Return the [x, y] coordinate for the center point of the cell that contains the specified text.  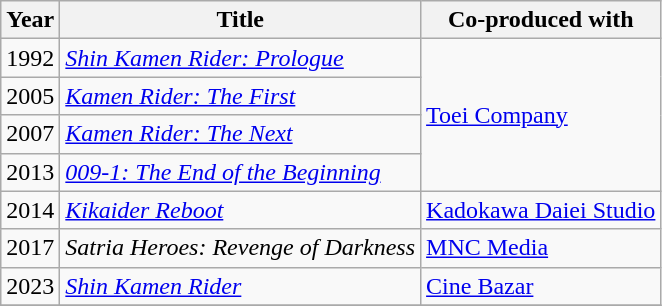
2017 [30, 248]
2023 [30, 286]
Co-produced with [541, 20]
1992 [30, 58]
2014 [30, 210]
Shin Kamen Rider [240, 286]
009-1: The End of the Beginning [240, 172]
Satria Heroes: Revenge of Darkness [240, 248]
Title [240, 20]
Year [30, 20]
Cine Bazar [541, 286]
2013 [30, 172]
2007 [30, 134]
2005 [30, 96]
Kadokawa Daiei Studio [541, 210]
Toei Company [541, 115]
Shin Kamen Rider: Prologue [240, 58]
Kamen Rider: The Next [240, 134]
Kamen Rider: The First [240, 96]
MNC Media [541, 248]
Kikaider Reboot [240, 210]
